Identify which cell holds the provided text, then report its [X, Y] central coordinate. 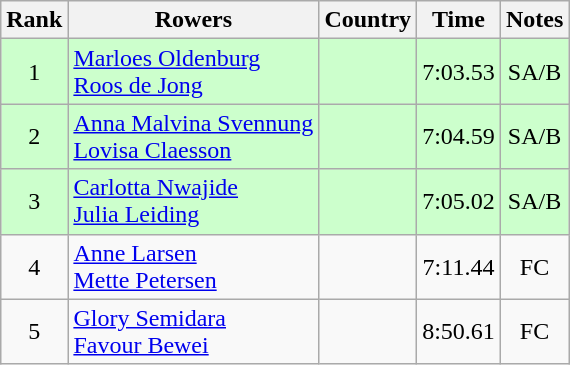
7:11.44 [459, 266]
2 [34, 136]
Marloes OldenburgRoos de Jong [194, 72]
Glory SemidaraFavour Bewei [194, 332]
7:05.02 [459, 202]
3 [34, 202]
Carlotta NwajideJulia Leiding [194, 202]
4 [34, 266]
1 [34, 72]
Rank [34, 20]
5 [34, 332]
7:03.53 [459, 72]
Notes [534, 20]
Time [459, 20]
8:50.61 [459, 332]
Anne LarsenMette Petersen [194, 266]
Country [368, 20]
Rowers [194, 20]
Anna Malvina SvennungLovisa Claesson [194, 136]
7:04.59 [459, 136]
